For the text-containing cell, return its midpoint in [x, y] coordinate format. 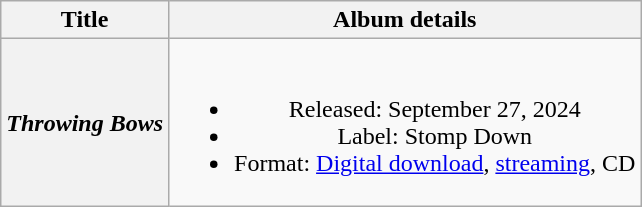
Released: September 27, 2024Label: Stomp DownFormat: Digital download, streaming, CD [405, 122]
Throwing Bows [85, 122]
Title [85, 20]
Album details [405, 20]
